Pinpoint the cell where the given text exists, returning its (X, Y) midpoint coordinate. 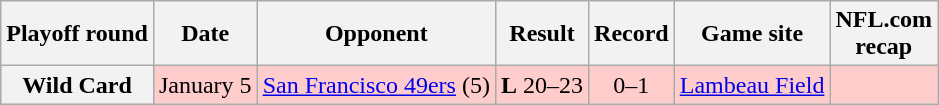
Record (632, 34)
Playoff round (78, 34)
January 5 (205, 85)
L 20–23 (542, 85)
Game site (752, 34)
0–1 (632, 85)
Result (542, 34)
San Francisco 49ers (5) (376, 85)
Lambeau Field (752, 85)
Opponent (376, 34)
Wild Card (78, 85)
NFL.comrecap (884, 34)
Date (205, 34)
